Return the (x, y) coordinate for the center point of the cell that contains the specified text.  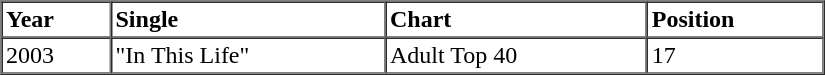
Single (248, 20)
Year (57, 20)
Adult Top 40 (516, 56)
17 (735, 56)
2003 (57, 56)
Chart (516, 20)
"In This Life" (248, 56)
Position (735, 20)
